Pinpoint the cell where the given text exists, returning its [x, y] midpoint coordinate. 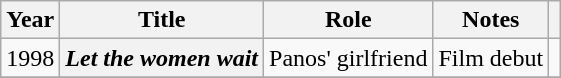
Notes [491, 20]
Let the women wait [162, 58]
1998 [30, 58]
Panos' girlfriend [348, 58]
Title [162, 20]
Film debut [491, 58]
Year [30, 20]
Role [348, 20]
